Locate the cell with the specified text and output its (X, Y) center coordinate. 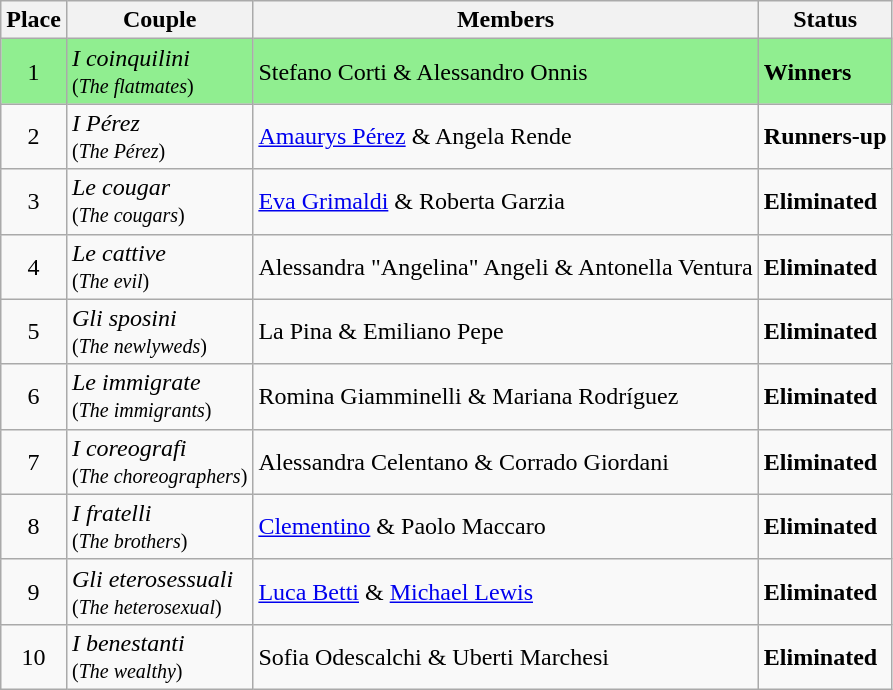
Alessandra Celentano & Corrado Giordani (506, 462)
Couple (159, 20)
Amaurys Pérez & Angela Rende (506, 136)
10 (34, 656)
Gli sposini(The newlyweds) (159, 332)
Winners (825, 72)
I fratelli(The brothers) (159, 526)
Members (506, 20)
Le immigrate(The immigrants) (159, 396)
Clementino & Paolo Maccaro (506, 526)
I coinquilini(The flatmates) (159, 72)
I Pérez(The Pérez) (159, 136)
I coreografi(The choreographers) (159, 462)
5 (34, 332)
Alessandra "Angelina" Angeli & Antonella Ventura (506, 266)
I benestanti(The wealthy) (159, 656)
Runners-up (825, 136)
Eva Grimaldi & Roberta Garzia (506, 202)
Le cougar(The cougars) (159, 202)
9 (34, 592)
1 (34, 72)
6 (34, 396)
Place (34, 20)
8 (34, 526)
Romina Giamminelli & Mariana Rodríguez (506, 396)
Gli eterosessuali(The heterosexual) (159, 592)
7 (34, 462)
3 (34, 202)
Le cattive(The evil) (159, 266)
La Pina & Emiliano Pepe (506, 332)
Status (825, 20)
Stefano Corti & Alessandro Onnis (506, 72)
2 (34, 136)
Luca Betti & Michael Lewis (506, 592)
4 (34, 266)
Sofia Odescalchi & Uberti Marchesi (506, 656)
